Find where the given text appears and provide that cell's center as (X, Y) coordinate. 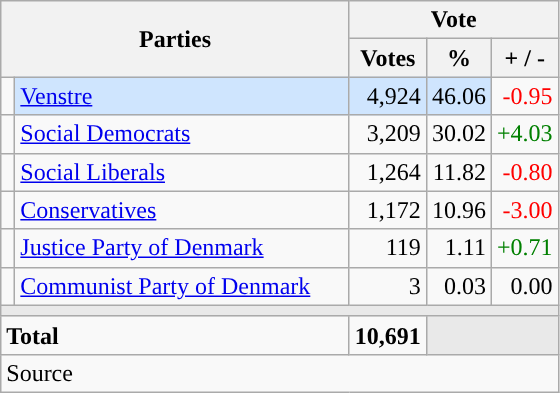
-0.80 (524, 172)
3,209 (388, 134)
Source (280, 373)
Communist Party of Denmark (182, 286)
30.02 (458, 134)
Total (176, 335)
11.82 (458, 172)
0.03 (458, 286)
Conservatives (182, 210)
+ / - (524, 58)
10.96 (458, 210)
Votes (388, 58)
1,172 (388, 210)
+4.03 (524, 134)
1,264 (388, 172)
-3.00 (524, 210)
4,924 (388, 96)
10,691 (388, 335)
Social Liberals (182, 172)
Social Democrats (182, 134)
Parties (176, 39)
+0.71 (524, 248)
Venstre (182, 96)
3 (388, 286)
119 (388, 248)
Justice Party of Denmark (182, 248)
0.00 (524, 286)
% (458, 58)
46.06 (458, 96)
1.11 (458, 248)
-0.95 (524, 96)
Vote (454, 20)
